Search for the cell housing the specified text and yield its [x, y] center coordinate. 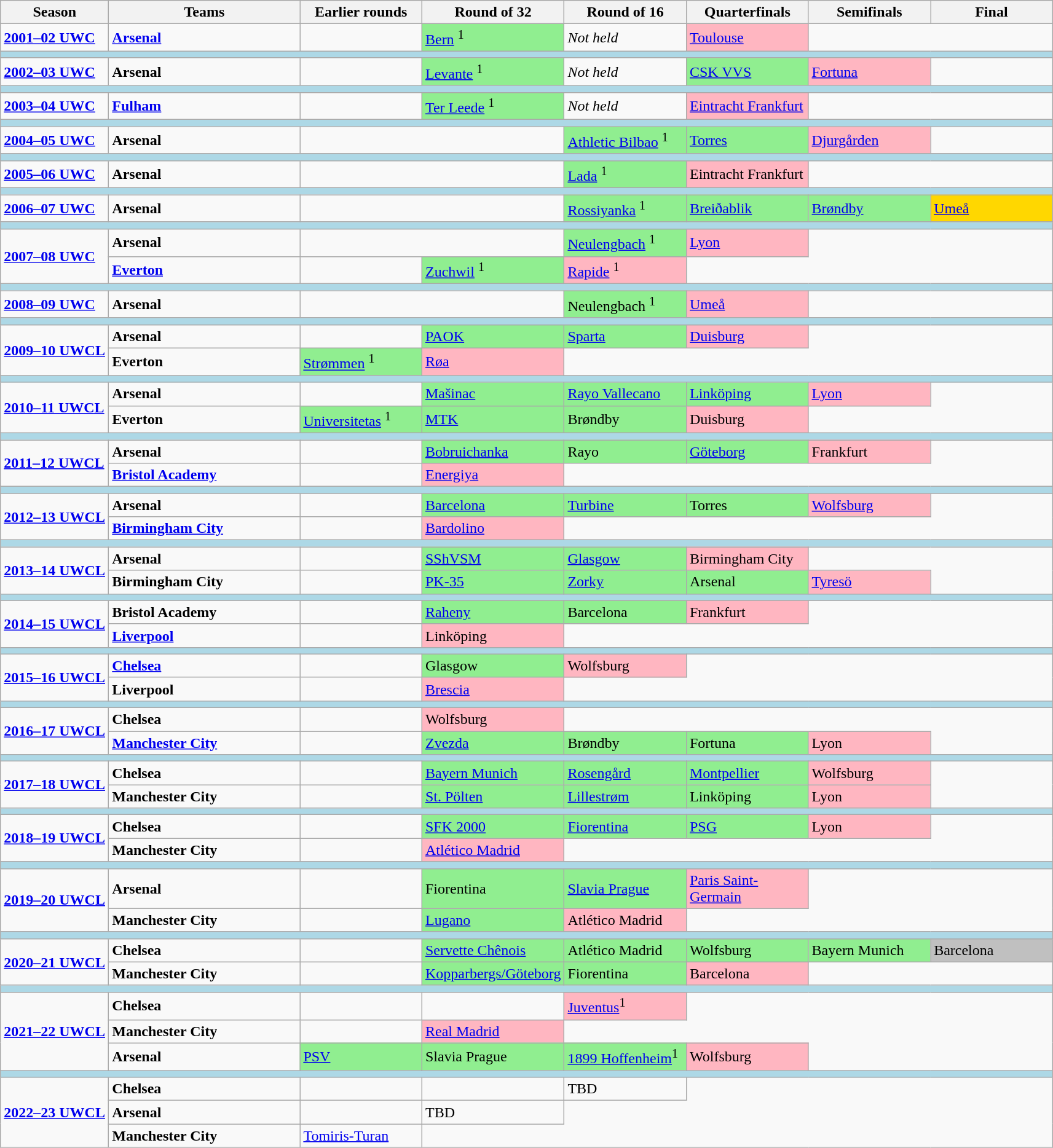
Raheny [493, 612]
St. Pölten [493, 796]
2016–17 UWCL [55, 731]
Montpellier [747, 773]
2007–08 UWC [55, 257]
Rapide 1 [626, 270]
2021–22 UWCL [55, 1031]
Rayo [626, 452]
Athletic Bilbao 1 [626, 140]
Universitetas 1 [361, 419]
Lugano [493, 920]
SShVSM [493, 559]
2009–10 UWCL [55, 350]
Energiya [493, 475]
Tomiris-Turan [361, 1136]
Quarterfinals [747, 12]
PAOK [493, 336]
2003–04 UWC [55, 106]
Rossiyanka 1 [626, 209]
Bardolino [493, 529]
2004–05 UWC [55, 140]
Zvezda [493, 743]
Lada 1 [626, 175]
2022–23 UWCL [55, 1112]
Fulham [204, 106]
Round of 32 [493, 12]
Bobruichanka [493, 452]
Breiðablik [747, 209]
Göteborg [747, 452]
Levante 1 [493, 71]
Sparta [626, 336]
Servette Chênois [493, 950]
Strømmen 1 [361, 361]
2011–12 UWCL [55, 463]
2020–21 UWCL [55, 962]
2018–19 UWCL [55, 838]
Zorky [626, 582]
2012–13 UWCL [55, 517]
2017–18 UWCL [55, 785]
Paris Saint-Germain [747, 889]
Ter Leede 1 [493, 106]
2008–09 UWC [55, 305]
Earlier rounds [361, 12]
Toulouse [747, 38]
Teams [204, 12]
Final [992, 12]
Rosengård [626, 773]
2005–06 UWC [55, 175]
PSV [361, 1057]
Kopparbergs/Göteborg [493, 973]
2019–20 UWCL [55, 900]
Turbine [626, 505]
SFK 2000 [493, 827]
2015–16 UWCL [55, 677]
2010–11 UWCL [55, 408]
CSK VVS [747, 71]
2013–14 UWCL [55, 570]
2001–02 UWC [55, 38]
Bern 1 [493, 38]
2002–03 UWC [55, 71]
Rayo Vallecano [626, 394]
MTK [493, 419]
PSG [747, 827]
Djurgården [869, 140]
2006–07 UWC [55, 209]
PK-35 [493, 582]
Røa [493, 361]
Round of 16 [626, 12]
2014–15 UWCL [55, 624]
Zuchwil 1 [493, 270]
Real Madrid [493, 1031]
Season [55, 12]
Tyresö [869, 582]
Lillestrøm [626, 796]
Mašinac [493, 394]
Brescia [493, 689]
1899 Hoffenheim1 [626, 1057]
Juventus1 [626, 1007]
Semifinals [869, 12]
